Identify which cell holds the provided text, then report its [X, Y] central coordinate. 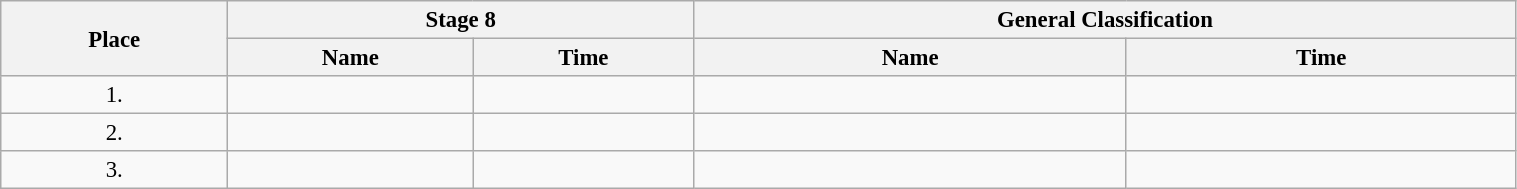
Place [114, 38]
1. [114, 95]
General Classification [1105, 20]
3. [114, 170]
Stage 8 [461, 20]
2. [114, 133]
